Detect which cell encompasses the target text, then output its [X, Y] center coordinate. 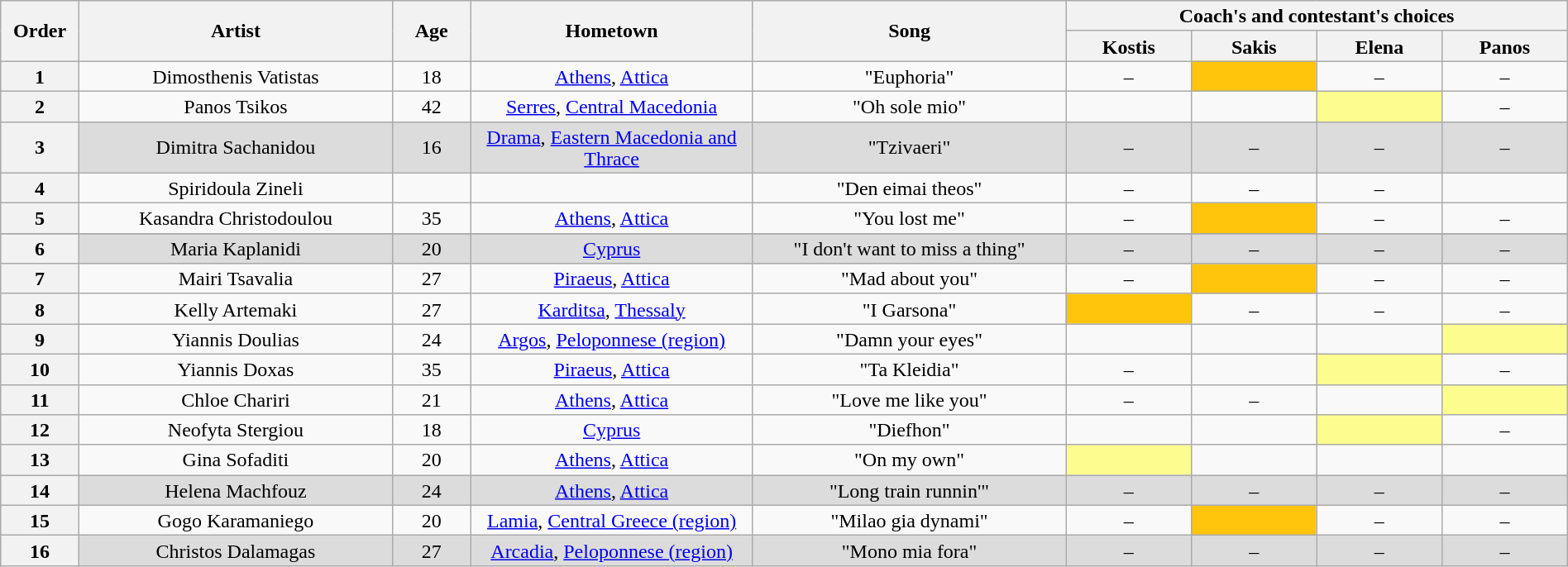
Panos Tsikos [235, 106]
1 [40, 76]
21 [432, 400]
Yiannis Doxas [235, 369]
5 [40, 218]
Kelly Artemaki [235, 309]
Age [432, 31]
Helena Machfouz [235, 491]
Sakis [1255, 46]
Yiannis Doulias [235, 339]
Hometown [612, 31]
3 [40, 147]
Argos, Peloponnese (region) [612, 339]
"On my own" [910, 460]
6 [40, 248]
"Ta Kleidia" [910, 369]
42 [432, 106]
"Diefhon" [910, 430]
Coach's and contestant's choices [1317, 17]
4 [40, 188]
Spiridoula Zineli [235, 188]
Kasandra Christodoulou [235, 218]
Dimitra Sachanidou [235, 147]
"Tzivaeri" [910, 147]
14 [40, 491]
Artist [235, 31]
Dimosthenis Vatistas [235, 76]
9 [40, 339]
"Mono mia fora" [910, 550]
"Milao gia dynami" [910, 521]
Karditsa, Thessaly [612, 309]
"Den eimai theos" [910, 188]
8 [40, 309]
12 [40, 430]
Kostis [1129, 46]
Elena [1379, 46]
"Damn your eyes" [910, 339]
"Euphoria" [910, 76]
Song [910, 31]
Maria Kaplanidi [235, 248]
"I don't want to miss a thing" [910, 248]
Chloe Chariri [235, 400]
Gina Sofaditi [235, 460]
7 [40, 279]
11 [40, 400]
13 [40, 460]
Mairi Tsavalia [235, 279]
Lamia, Central Greece (region) [612, 521]
15 [40, 521]
Arcadia, Peloponnese (region) [612, 550]
Order [40, 31]
Serres, Central Macedonia [612, 106]
"I Garsona" [910, 309]
"Love me like you" [910, 400]
Neofyta Stergiou [235, 430]
"Mad about you" [910, 279]
Christos Dalamagas [235, 550]
"You lost me" [910, 218]
"Oh sole mio" [910, 106]
"Long train runnin'" [910, 491]
Panos [1505, 46]
Gogo Karamaniego [235, 521]
Drama, Eastern Macedonia and Thrace [612, 147]
2 [40, 106]
10 [40, 369]
